From the cell containing the given text, extract its center point as [X, Y] coordinate. 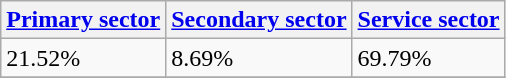
Service sector [428, 20]
8.69% [259, 58]
69.79% [428, 58]
21.52% [84, 58]
Secondary sector [259, 20]
Primary sector [84, 20]
